Provide the (x, y) coordinate of the cell's center where the given text is located.  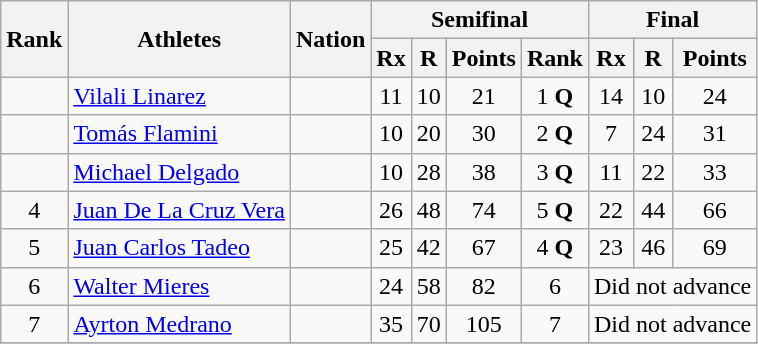
2 Q (554, 134)
44 (654, 210)
66 (715, 210)
28 (428, 172)
35 (391, 324)
3 Q (554, 172)
4 (34, 210)
70 (428, 324)
67 (484, 248)
69 (715, 248)
Semifinal (480, 20)
20 (428, 134)
25 (391, 248)
1 Q (554, 96)
5 Q (554, 210)
74 (484, 210)
23 (610, 248)
58 (428, 286)
4 Q (554, 248)
82 (484, 286)
14 (610, 96)
Athletes (180, 39)
Michael Delgado (180, 172)
5 (34, 248)
Nation (330, 39)
Juan Carlos Tadeo (180, 248)
Walter Mieres (180, 286)
Final (672, 20)
21 (484, 96)
Juan De La Cruz Vera (180, 210)
38 (484, 172)
48 (428, 210)
Vilali Linarez (180, 96)
42 (428, 248)
31 (715, 134)
Ayrton Medrano (180, 324)
33 (715, 172)
Tomás Flamini (180, 134)
105 (484, 324)
30 (484, 134)
46 (654, 248)
26 (391, 210)
